Determine the [x, y] coordinate at the center of the cell enclosing the given text.  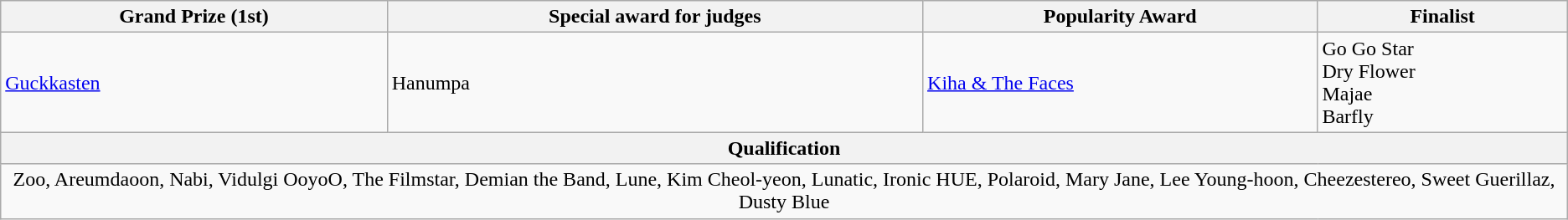
Finalist [1442, 17]
Hanumpa [655, 82]
Kiha & The Faces [1121, 82]
Go Go StarDry FlowerMajaeBarfly [1442, 82]
Popularity Award [1121, 17]
Guckkasten [194, 82]
Grand Prize (1st) [194, 17]
Special award for judges [655, 17]
Qualification [784, 148]
